Detect which cell encompasses the target text, then output its (X, Y) center coordinate. 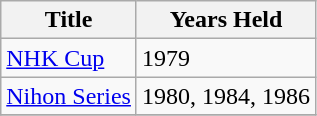
NHK Cup (69, 58)
Years Held (226, 20)
1979 (226, 58)
Nihon Series (69, 96)
1980, 1984, 1986 (226, 96)
Title (69, 20)
